For the text-containing cell, return its midpoint in (x, y) coordinate format. 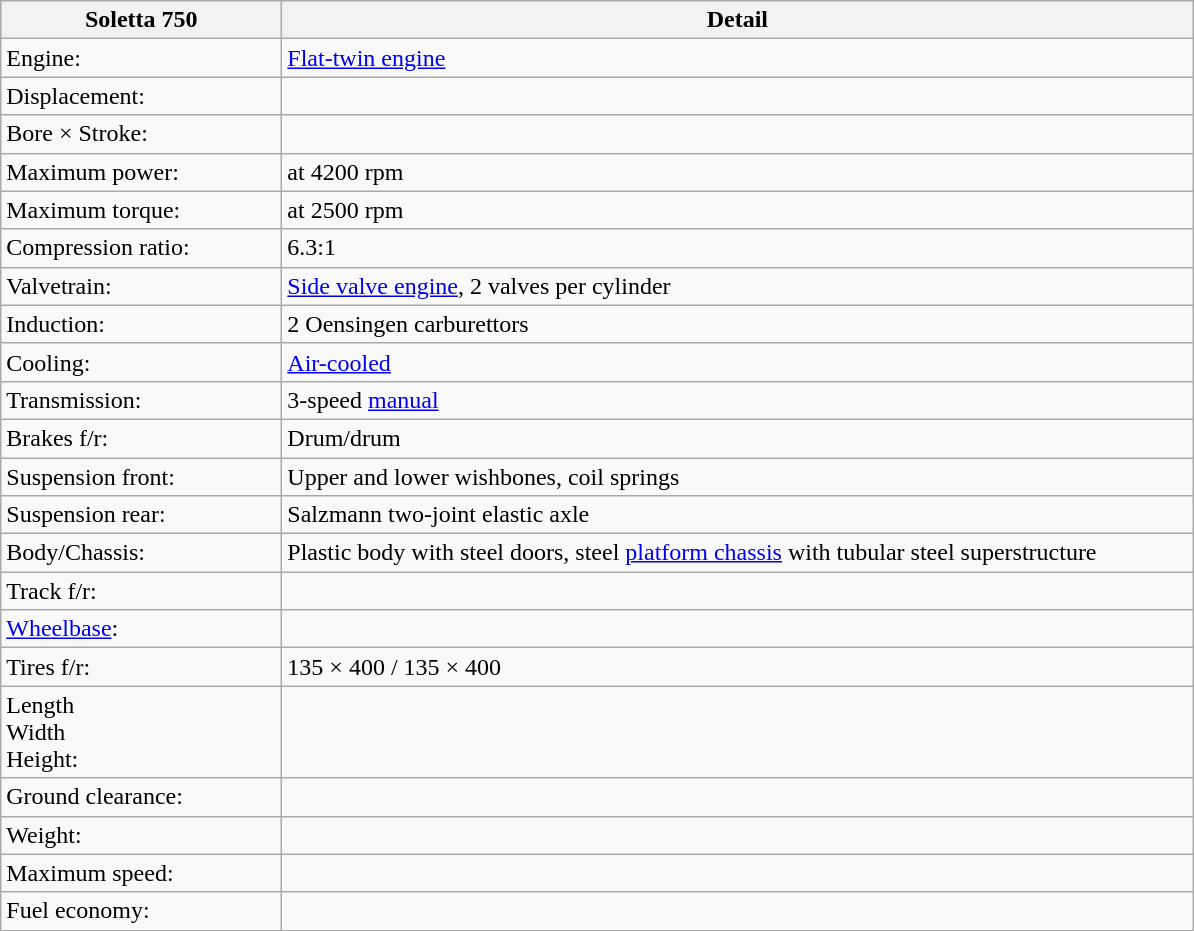
3-speed manual (738, 400)
Transmission: (142, 400)
Body/Chassis: (142, 553)
Compression ratio: (142, 248)
Salzmann two-joint elastic axle (738, 515)
Flat-twin engine (738, 58)
Valvetrain: (142, 286)
Drum/drum (738, 438)
Induction: (142, 324)
Maximum torque: (142, 210)
Weight: (142, 835)
at 2500 rpm (738, 210)
Air-cooled (738, 362)
Displacement: (142, 96)
Soletta 750 (142, 20)
Suspension front: (142, 477)
LengthWidthHeight: (142, 732)
Plastic body with steel doors, steel platform chassis with tubular steel superstructure (738, 553)
Fuel economy: (142, 911)
at 4200 rpm (738, 172)
Maximum power: (142, 172)
Cooling: (142, 362)
Brakes f/r: (142, 438)
Suspension rear: (142, 515)
Bore × Stroke: (142, 134)
Detail (738, 20)
Maximum speed: (142, 873)
2 Oensingen carburettors (738, 324)
Track f/r: (142, 591)
Wheelbase: (142, 629)
6.3:1 (738, 248)
Side valve engine, 2 valves per cylinder (738, 286)
Tires f/r: (142, 667)
Ground clearance: (142, 797)
Engine: (142, 58)
Upper and lower wishbones, coil springs (738, 477)
135 × 400 / 135 × 400 (738, 667)
